Provide the [X, Y] coordinate of the cell's center where the given text is located.  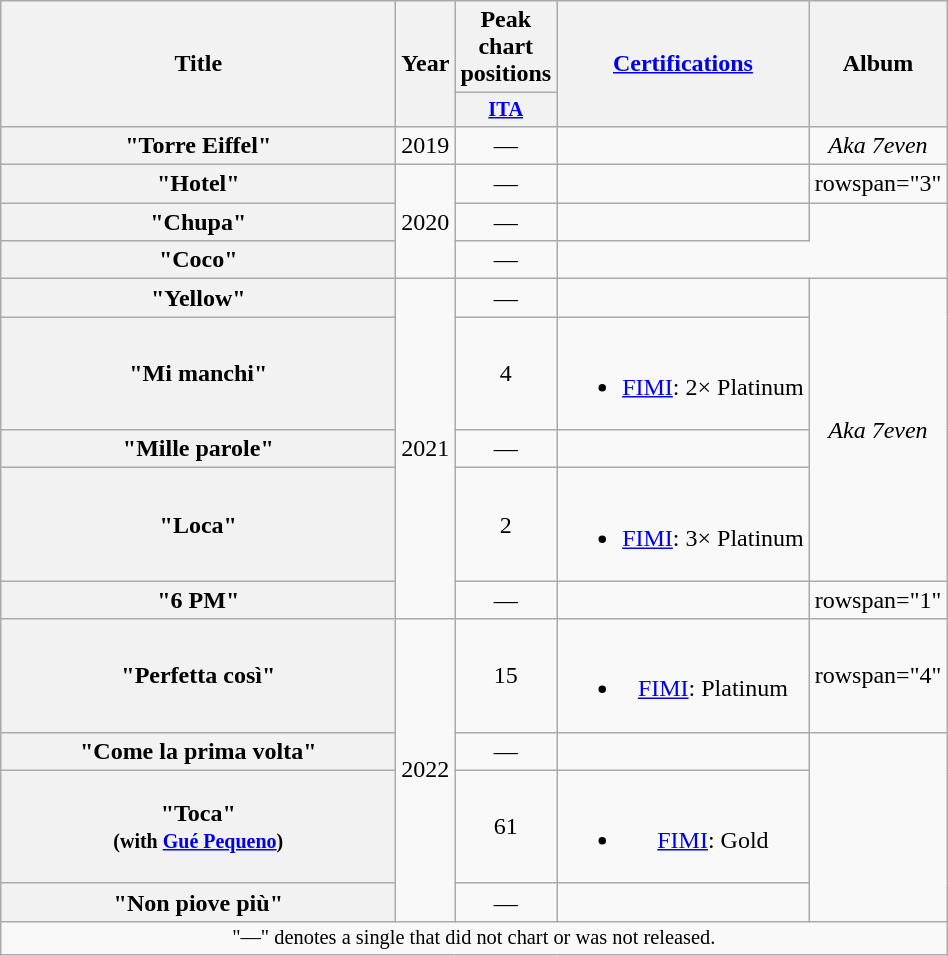
2 [506, 524]
15 [506, 676]
"Hotel" [198, 184]
Peak chart positions [506, 47]
"Torre Eiffel" [198, 145]
Year [426, 64]
Certifications [684, 64]
FIMI: Platinum [684, 676]
"Yellow" [198, 298]
"Mille parole" [198, 449]
4 [506, 374]
ITA [506, 110]
"Chupa" [198, 222]
2021 [426, 449]
FIMI: 3× Platinum [684, 524]
rowspan="4" [878, 676]
"6 PM" [198, 600]
"—" denotes a single that did not chart or was not released. [474, 938]
2020 [426, 222]
"Toca" (with Gué Pequeno) [198, 826]
"Perfetta così" [198, 676]
"Non piove più" [198, 902]
"Mi manchi" [198, 374]
"Coco" [198, 260]
Title [198, 64]
FIMI: Gold [684, 826]
"Loca" [198, 524]
"Come la prima volta" [198, 751]
rowspan="1" [878, 600]
61 [506, 826]
rowspan="3" [878, 184]
Album [878, 64]
2022 [426, 770]
2019 [426, 145]
FIMI: 2× Platinum [684, 374]
